Locate the cell with the specified text and output its [x, y] center coordinate. 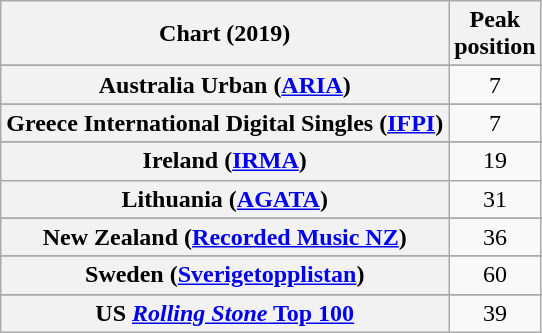
60 [495, 275]
19 [495, 161]
31 [495, 199]
39 [495, 313]
Peakposition [495, 34]
Lithuania (AGATA) [225, 199]
Greece International Digital Singles (IFPI) [225, 123]
Australia Urban (ARIA) [225, 85]
Sweden (Sverigetopplistan) [225, 275]
New Zealand (Recorded Music NZ) [225, 237]
Chart (2019) [225, 34]
Ireland (IRMA) [225, 161]
36 [495, 237]
US Rolling Stone Top 100 [225, 313]
